For the text-containing cell, return its midpoint in (x, y) coordinate format. 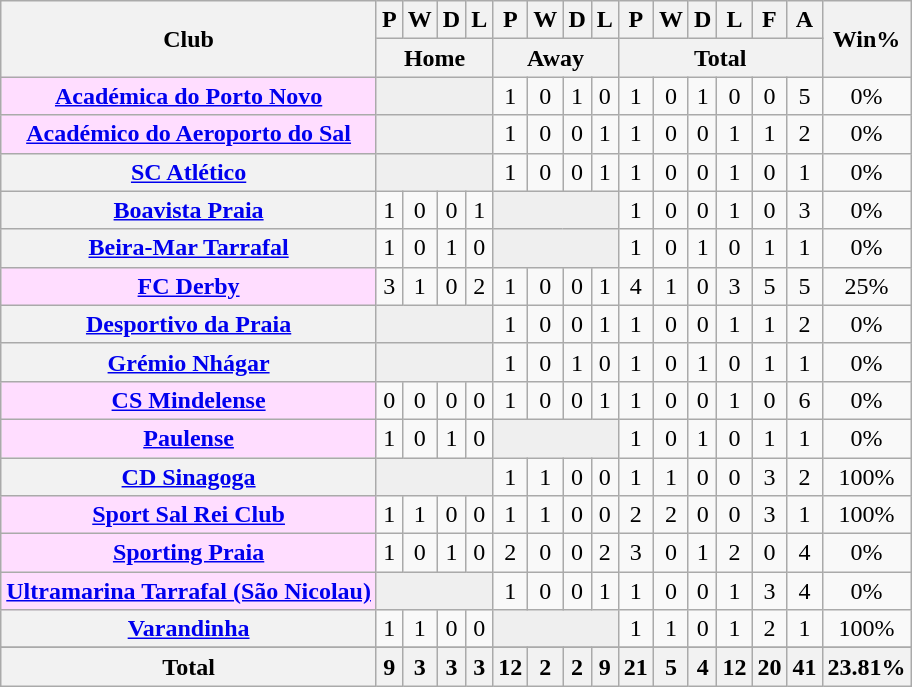
Sporting Praia (189, 553)
Académico do Aeroporto do Sal (189, 134)
Sport Sal Rei Club (189, 515)
FC Derby (189, 286)
25% (866, 286)
CS Mindelense (189, 400)
Grémio Nhágar (189, 362)
41 (804, 667)
6 (804, 400)
Home (434, 58)
Boavista Praia (189, 210)
20 (770, 667)
Varandinha (189, 629)
A (804, 20)
23.81% (866, 667)
Académica do Porto Novo (189, 96)
Ultramarina Tarrafal (São Nicolau) (189, 591)
Beira-Mar Tarrafal (189, 248)
Paulense (189, 438)
Away (556, 58)
Win% (866, 39)
21 (636, 667)
SC Atlético (189, 172)
CD Sinagoga (189, 477)
Desportivo da Praia (189, 324)
Club (189, 39)
F (770, 20)
